Scan for the cell matching the given text and deliver its (X, Y) coordinate at center. 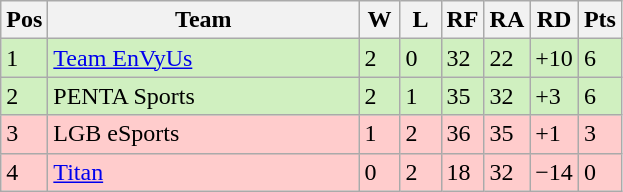
Pos (24, 20)
4 (24, 172)
LGB eSports (204, 134)
Team EnVyUs (204, 58)
+1 (554, 134)
18 (462, 172)
Pts (600, 20)
−14 (554, 172)
+10 (554, 58)
22 (507, 58)
RF (462, 20)
RA (507, 20)
36 (462, 134)
PENTA Sports (204, 96)
RD (554, 20)
Team (204, 20)
W (380, 20)
L (420, 20)
+3 (554, 96)
Titan (204, 172)
